Detect which cell encompasses the target text, then output its (X, Y) center coordinate. 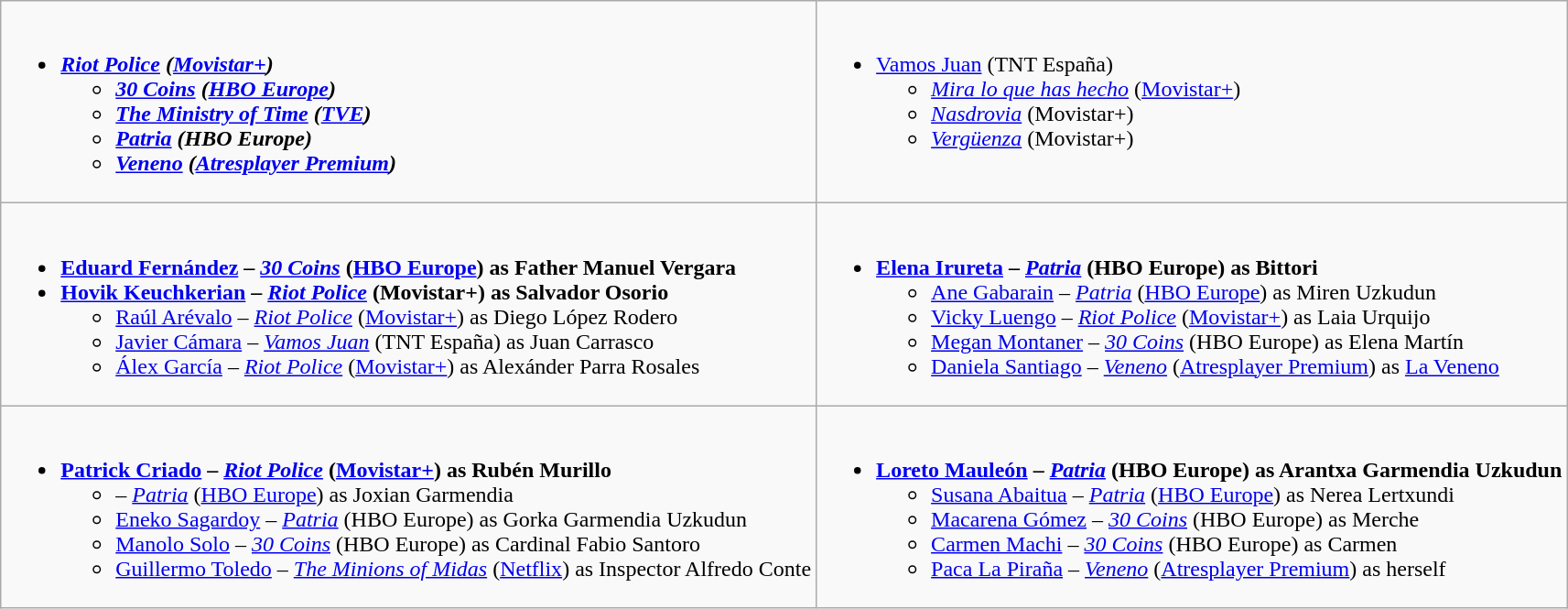
Vamos Juan (TNT España)Mira lo que has hecho (Movistar+)Nasdrovia (Movistar+)Vergüenza (Movistar+) (1192, 103)
Riot Police (Movistar+)30 Coins (HBO Europe)The Ministry of Time (TVE)Patria (HBO Europe)Veneno (Atresplayer Premium) (408, 103)
